Find where the given text appears and provide that cell's center as (x, y) coordinate. 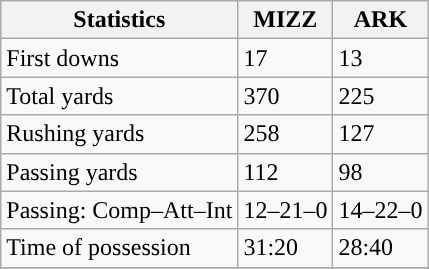
112 (286, 172)
ARK (380, 20)
370 (286, 96)
12–21–0 (286, 210)
98 (380, 172)
Rushing yards (120, 134)
MIZZ (286, 20)
258 (286, 134)
225 (380, 96)
Passing yards (120, 172)
Passing: Comp–Att–Int (120, 210)
13 (380, 58)
17 (286, 58)
Time of possession (120, 248)
First downs (120, 58)
127 (380, 134)
Statistics (120, 20)
Total yards (120, 96)
14–22–0 (380, 210)
31:20 (286, 248)
28:40 (380, 248)
